Identify which cell holds the provided text, then report its (x, y) central coordinate. 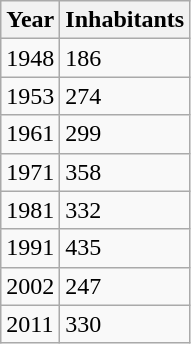
1948 (30, 58)
1953 (30, 96)
2002 (30, 286)
299 (125, 134)
435 (125, 248)
330 (125, 324)
186 (125, 58)
247 (125, 286)
1961 (30, 134)
2011 (30, 324)
Inhabitants (125, 20)
274 (125, 96)
1981 (30, 210)
358 (125, 172)
1971 (30, 172)
Year (30, 20)
332 (125, 210)
1991 (30, 248)
